Find where the given text appears and provide that cell's center as [x, y] coordinate. 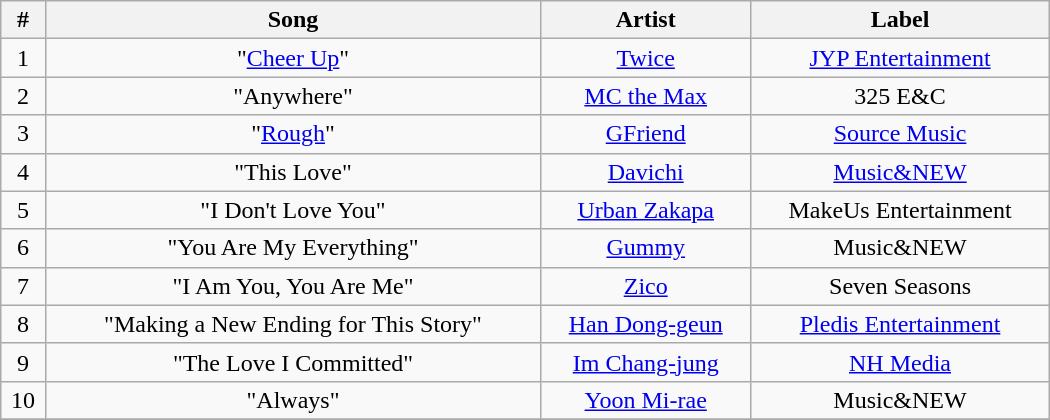
2 [24, 96]
"Anywhere" [292, 96]
Artist [646, 20]
Zico [646, 286]
"Rough" [292, 134]
Pledis Entertainment [900, 324]
MC the Max [646, 96]
"Always" [292, 400]
6 [24, 248]
"I Don't Love You" [292, 210]
1 [24, 58]
"Making a New Ending for This Story" [292, 324]
Song [292, 20]
8 [24, 324]
5 [24, 210]
Twice [646, 58]
GFriend [646, 134]
Davichi [646, 172]
"The Love I Committed" [292, 362]
Han Dong-geun [646, 324]
Im Chang-jung [646, 362]
"You Are My Everything" [292, 248]
"This Love" [292, 172]
Gummy [646, 248]
325 E&C [900, 96]
Urban Zakapa [646, 210]
9 [24, 362]
NH Media [900, 362]
7 [24, 286]
MakeUs Entertainment [900, 210]
Label [900, 20]
3 [24, 134]
"Cheer Up" [292, 58]
10 [24, 400]
Source Music [900, 134]
Seven Seasons [900, 286]
"I Am You, You Are Me" [292, 286]
# [24, 20]
Yoon Mi-rae [646, 400]
4 [24, 172]
JYP Entertainment [900, 58]
